Scan for the cell matching the given text and deliver its [X, Y] coordinate at center. 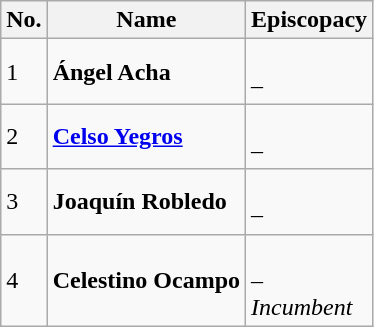
Joaquín Robledo [146, 202]
No. [24, 20]
Celestino Ocampo [146, 280]
Celso Yegros [146, 136]
Name [146, 20]
1 [24, 72]
3 [24, 202]
Ángel Acha [146, 72]
2 [24, 136]
–Incumbent [310, 280]
Episcopacy [310, 20]
4 [24, 280]
